Output the [X, Y] coordinate of the center of the cell containing the given text.  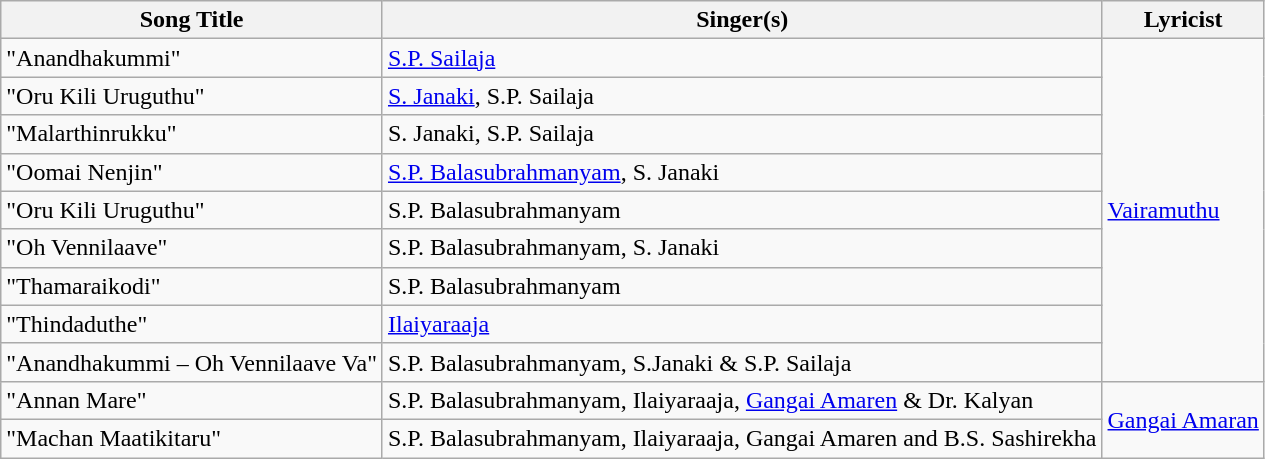
"Oh Vennilaave" [192, 248]
"Annan Mare" [192, 400]
Lyricist [1183, 20]
"Machan Maatikitaru" [192, 438]
Singer(s) [742, 20]
S.P. Balasubrahmanyam, S.Janaki & S.P. Sailaja [742, 362]
"Malarthinrukku" [192, 134]
S.P. Sailaja [742, 58]
"Thindaduthe" [192, 324]
"Anandhakummi" [192, 58]
"Oomai Nenjin" [192, 172]
S.P. Balasubrahmanyam, Ilaiyaraaja, Gangai Amaren and B.S. Sashirekha [742, 438]
Vairamuthu [1183, 210]
"Thamaraikodi" [192, 286]
Ilaiyaraaja [742, 324]
S.P. Balasubrahmanyam, Ilaiyaraaja, Gangai Amaren & Dr. Kalyan [742, 400]
Song Title [192, 20]
Gangai Amaran [1183, 419]
"Anandhakummi – Oh Vennilaave Va" [192, 362]
